Capture the cell that displays the provided text and extract its [X, Y] central coordinate. 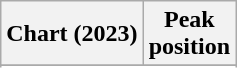
Peakposition [189, 34]
Chart (2023) [72, 34]
